Return [X, Y] of the center of cell containing provided text 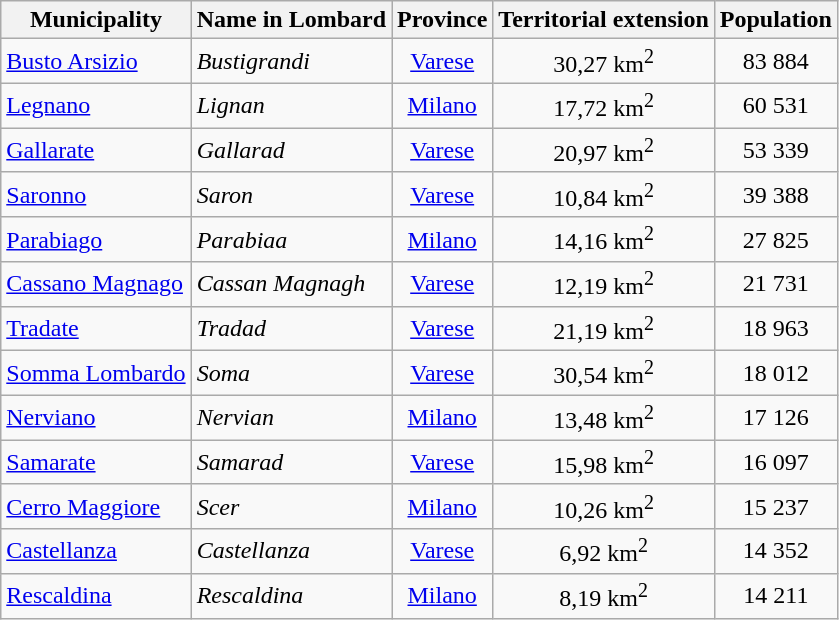
Province [442, 20]
10,84 km2 [604, 194]
14 211 [776, 596]
20,97 km2 [604, 150]
Parabiaa [291, 240]
Name in Lombard [291, 20]
Tradate [96, 328]
Territorial extension [604, 20]
16 097 [776, 462]
60 531 [776, 106]
14 352 [776, 552]
Parabiago [96, 240]
30,27 km2 [604, 62]
Cassan Magnagh [291, 284]
17,72 km2 [604, 106]
12,19 km2 [604, 284]
Population [776, 20]
21 731 [776, 284]
Tradad [291, 328]
10,26 km2 [604, 506]
Saron [291, 194]
39 388 [776, 194]
Nervian [291, 418]
30,54 km2 [604, 374]
83 884 [776, 62]
21,19 km2 [604, 328]
Scer [291, 506]
Bustigrandi [291, 62]
Samarad [291, 462]
27 825 [776, 240]
Gallarate [96, 150]
Nerviano [96, 418]
Saronno [96, 194]
18 963 [776, 328]
13,48 km2 [604, 418]
Somma Lombardo [96, 374]
15 237 [776, 506]
Cassano Magnago [96, 284]
Cerro Maggiore [96, 506]
15,98 km2 [604, 462]
17 126 [776, 418]
Legnano [96, 106]
Municipality [96, 20]
14,16 km2 [604, 240]
Gallarad [291, 150]
Samarate [96, 462]
53 339 [776, 150]
8,19 km2 [604, 596]
Lignan [291, 106]
18 012 [776, 374]
6,92 km2 [604, 552]
Busto Arsizio [96, 62]
Soma [291, 374]
